Pinpoint the cell where the given text exists, returning its (X, Y) midpoint coordinate. 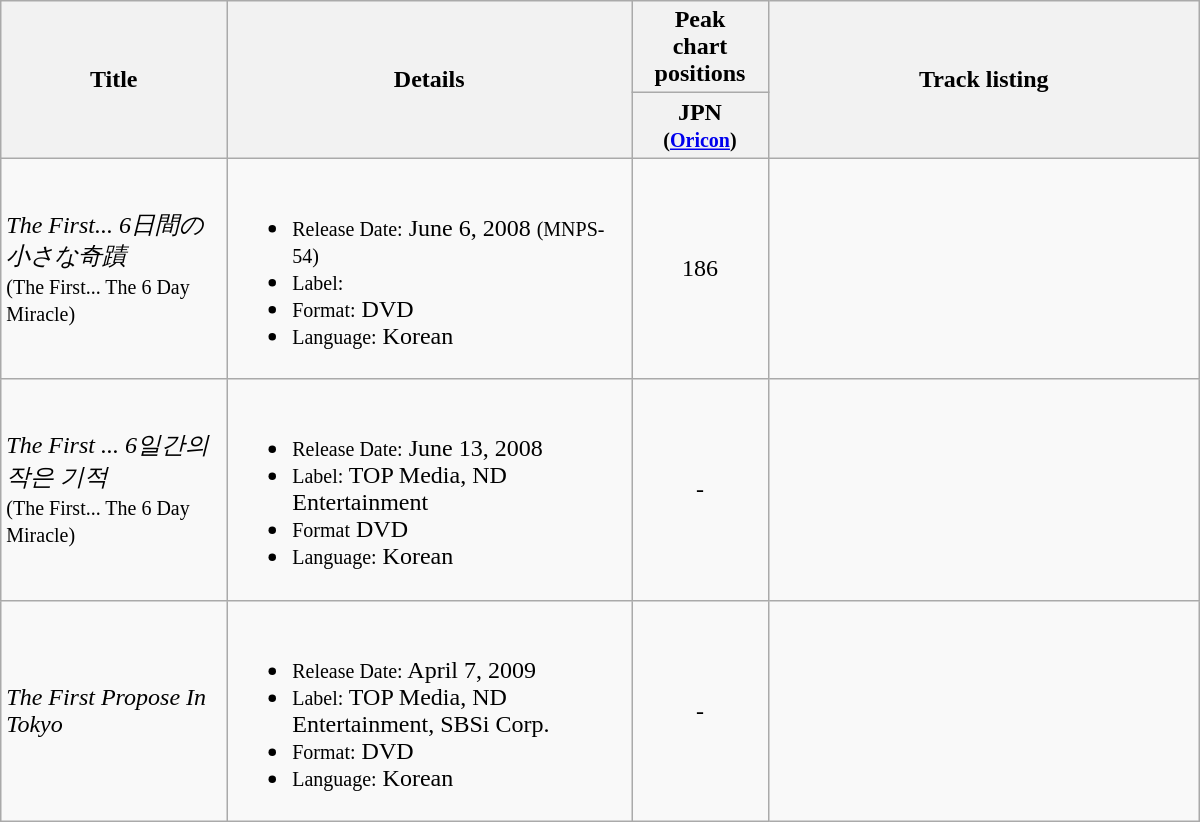
Peak chart positions (700, 47)
Details (430, 80)
186 (700, 268)
Release Date: April 7, 2009Label: TOP Media, ND Entertainment, SBSi Corp.Format: DVDLanguage: Korean (430, 710)
Title (114, 80)
JPN(Oricon) (700, 126)
The First... 6日間の小さな奇蹟(The First... The 6 Day Miracle) (114, 268)
Release Date: June 13, 2008Label: TOP Media, ND EntertainmentFormat DVDLanguage: Korean (430, 490)
The First ... 6일간의 작은 기적(The First... The 6 Day Miracle) (114, 490)
The First Propose In Tokyo (114, 710)
Release Date: June 6, 2008 (MNPS-54)Label:Format: DVDLanguage: Korean (430, 268)
Track listing (984, 80)
